Return the (x, y) coordinate for the center point of the cell that contains the specified text.  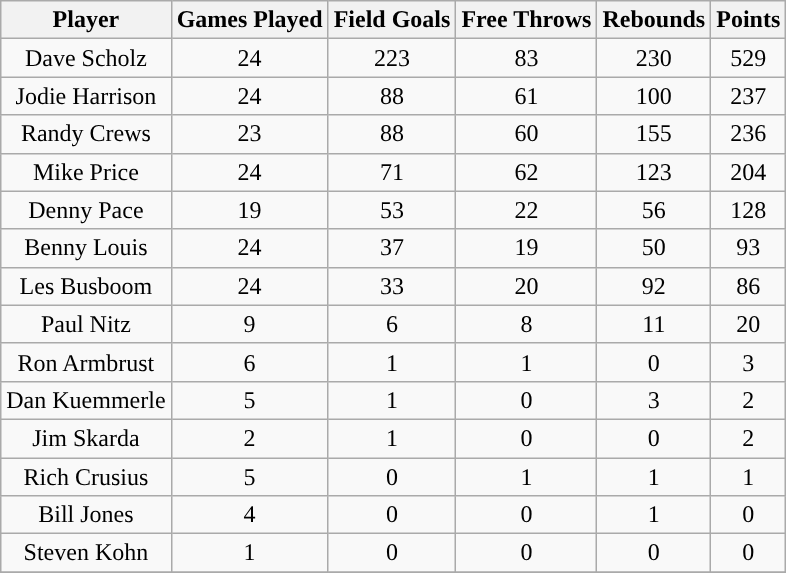
155 (654, 134)
Player (86, 20)
53 (392, 210)
8 (526, 324)
Jodie Harrison (86, 96)
61 (526, 96)
223 (392, 58)
92 (654, 286)
Jim Skarda (86, 438)
Games Played (250, 20)
4 (250, 515)
23 (250, 134)
Paul Nitz (86, 324)
Free Throws (526, 20)
128 (748, 210)
Benny Louis (86, 248)
Les Busboom (86, 286)
Mike Price (86, 172)
Bill Jones (86, 515)
93 (748, 248)
11 (654, 324)
236 (748, 134)
71 (392, 172)
22 (526, 210)
204 (748, 172)
Dan Kuemmerle (86, 400)
37 (392, 248)
Steven Kohn (86, 553)
62 (526, 172)
86 (748, 286)
60 (526, 134)
Ron Armbrust (86, 362)
33 (392, 286)
Field Goals (392, 20)
Rebounds (654, 20)
50 (654, 248)
Rich Crusius (86, 477)
Denny Pace (86, 210)
100 (654, 96)
83 (526, 58)
9 (250, 324)
Randy Crews (86, 134)
529 (748, 58)
230 (654, 58)
123 (654, 172)
Dave Scholz (86, 58)
237 (748, 96)
56 (654, 210)
Points (748, 20)
